Identify which cell holds the provided text, then report its [x, y] central coordinate. 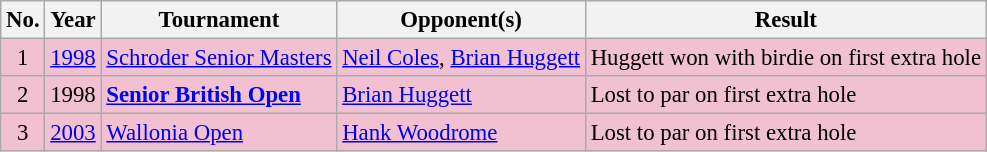
Schroder Senior Masters [219, 58]
Huggett won with birdie on first extra hole [786, 58]
Brian Huggett [462, 95]
Tournament [219, 20]
Opponent(s) [462, 20]
Hank Woodrome [462, 133]
Year [73, 20]
2 [23, 95]
2003 [73, 133]
3 [23, 133]
1 [23, 58]
Senior British Open [219, 95]
Neil Coles, Brian Huggett [462, 58]
No. [23, 20]
Wallonia Open [219, 133]
Result [786, 20]
